Extract the (X, Y) coordinate from the center of the cell holding the provided text.  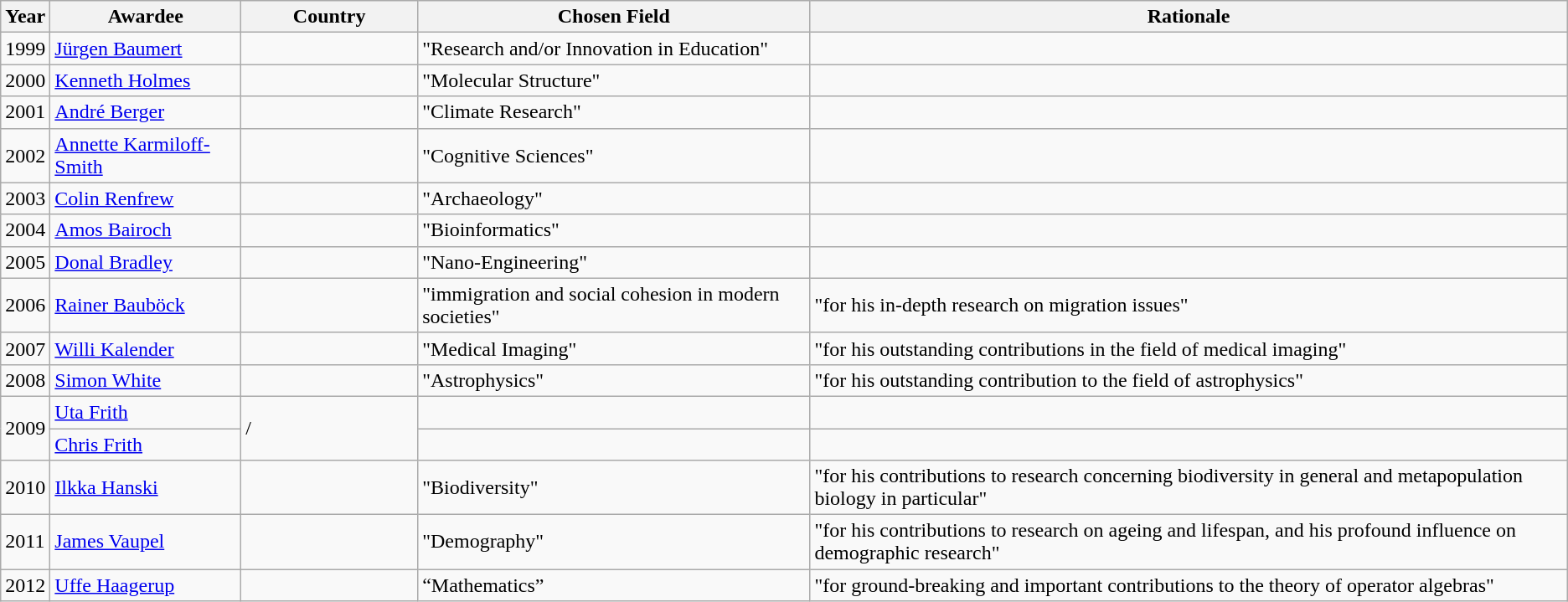
James Vaupel (146, 543)
"for his outstanding contribution to the field of astrophysics" (1189, 380)
2009 (25, 428)
"Nano-Engineering" (614, 262)
2004 (25, 230)
Kenneth Holmes (146, 80)
"for his contributions to research on ageing and lifespan, and his profound influence on demographic research" (1189, 543)
Year (25, 17)
Awardee (146, 17)
Chris Frith (146, 445)
2012 (25, 585)
"Molecular Structure" (614, 80)
Willi Kalender (146, 348)
Annette Karmiloff-Smith (146, 156)
"for ground-breaking and important contributions to the theory of operator algebras" (1189, 585)
2006 (25, 305)
“Mathematics” (614, 585)
"Biodiversity" (614, 487)
2011 (25, 543)
Ilkka Hanski (146, 487)
1999 (25, 49)
Chosen Field (614, 17)
2002 (25, 156)
"Demography" (614, 543)
"Climate Research" (614, 112)
"Bioinformatics" (614, 230)
Country (330, 17)
"immigration and social cohesion in modern societies" (614, 305)
2000 (25, 80)
"Archaeology" (614, 198)
2010 (25, 487)
"for his in-depth research on migration issues" (1189, 305)
2003 (25, 198)
"Research and/or Innovation in Education" (614, 49)
2008 (25, 380)
"for his outstanding contributions in the field of medical imaging" (1189, 348)
"Medical Imaging" (614, 348)
Donal Bradley (146, 262)
Uffe Haagerup (146, 585)
Simon White (146, 380)
2001 (25, 112)
2007 (25, 348)
Rationale (1189, 17)
/ (330, 428)
Uta Frith (146, 412)
Jürgen Baumert (146, 49)
Colin Renfrew (146, 198)
Amos Bairoch (146, 230)
Rainer Bauböck (146, 305)
"Cognitive Sciences" (614, 156)
"for his contributions to research concerning biodiversity in general and metapopulation biology in particular" (1189, 487)
"Astrophysics" (614, 380)
André Berger (146, 112)
2005 (25, 262)
